Provide the (X, Y) coordinate of the cell's center where the given text is located.  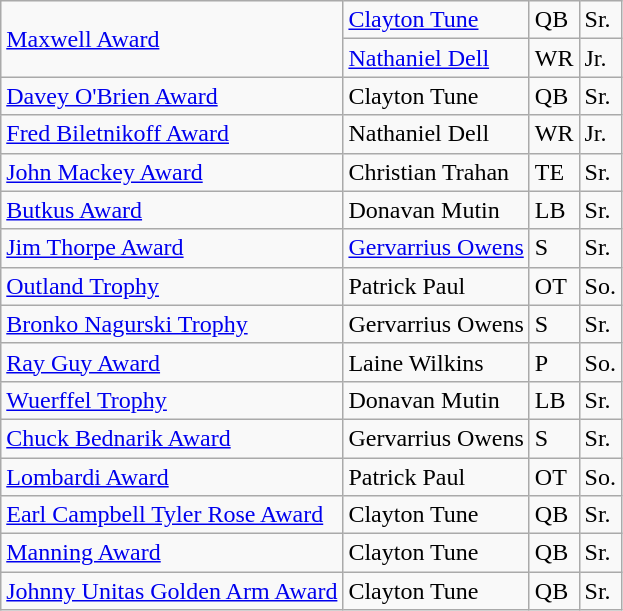
Ray Guy Award (172, 362)
Johnny Unitas Golden Arm Award (172, 591)
Jim Thorpe Award (172, 248)
P (554, 362)
Butkus Award (172, 210)
Christian Trahan (436, 172)
Bronko Nagurski Trophy (172, 324)
Chuck Bednarik Award (172, 438)
John Mackey Award (172, 172)
Maxwell Award (172, 39)
TE (554, 172)
Manning Award (172, 553)
Davey O'Brien Award (172, 96)
Lombardi Award (172, 477)
Fred Biletnikoff Award (172, 134)
Outland Trophy (172, 286)
Laine Wilkins (436, 362)
Earl Campbell Tyler Rose Award (172, 515)
Wuerffel Trophy (172, 400)
